Identify which cell holds the provided text, then report its [x, y] central coordinate. 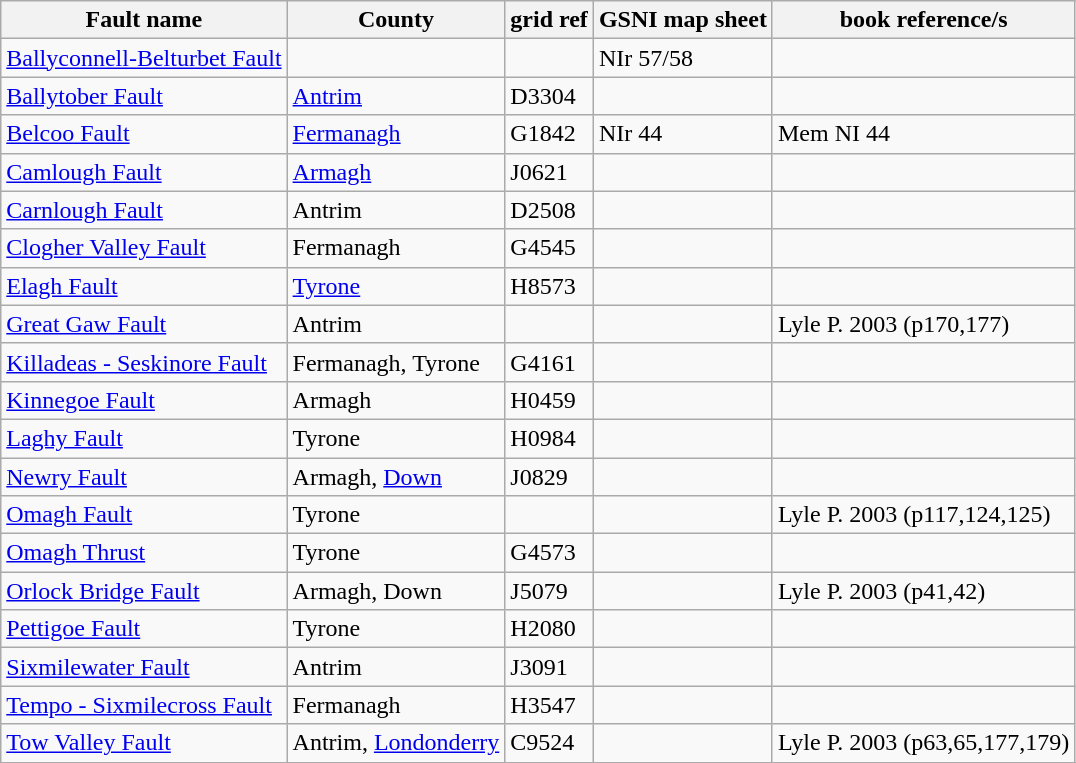
Tow Valley Fault [144, 743]
H0459 [550, 400]
NIr 44 [682, 134]
Belcoo Fault [144, 134]
Lyle P. 2003 (p63,65,177,179) [923, 743]
Laghy Fault [144, 438]
GSNI map sheet [682, 20]
D2508 [550, 210]
Fermanagh, Tyrone [396, 362]
Lyle P. 2003 (p170,177) [923, 324]
J5079 [550, 591]
Omagh Fault [144, 515]
D3304 [550, 96]
J0621 [550, 172]
H0984 [550, 438]
Elagh Fault [144, 286]
Antrim, Londonderry [396, 743]
Ballytober Fault [144, 96]
H8573 [550, 286]
C9524 [550, 743]
Killadeas - Seskinore Fault [144, 362]
G4545 [550, 248]
Mem NI 44 [923, 134]
Pettigoe Fault [144, 629]
Newry Fault [144, 477]
Camlough Fault [144, 172]
NIr 57/58 [682, 58]
County [396, 20]
Kinnegoe Fault [144, 400]
grid ref [550, 20]
Clogher Valley Fault [144, 248]
G1842 [550, 134]
Lyle P. 2003 (p117,124,125) [923, 515]
H2080 [550, 629]
Fault name [144, 20]
H3547 [550, 705]
book reference/s [923, 20]
J3091 [550, 667]
Lyle P. 2003 (p41,42) [923, 591]
Tempo - Sixmilecross Fault [144, 705]
Great Gaw Fault [144, 324]
G4161 [550, 362]
Omagh Thrust [144, 553]
G4573 [550, 553]
Carnlough Fault [144, 210]
J0829 [550, 477]
Orlock Bridge Fault [144, 591]
Sixmilewater Fault [144, 667]
Ballyconnell-Belturbet Fault [144, 58]
